Identify which cell holds the provided text, then report its (X, Y) central coordinate. 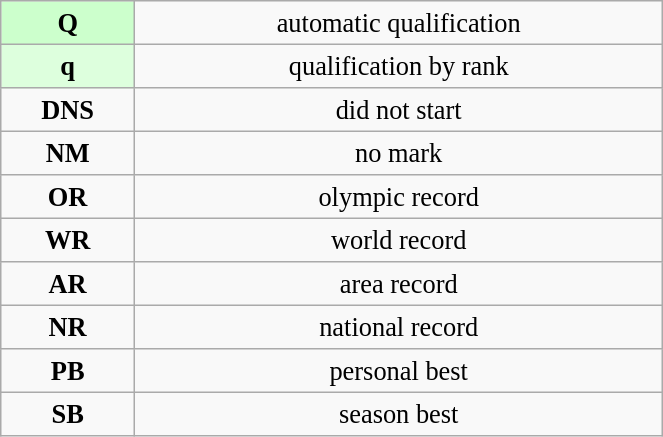
olympic record (399, 197)
automatic qualification (399, 22)
DNS (68, 109)
personal best (399, 371)
season best (399, 414)
AR (68, 284)
world record (399, 240)
NM (68, 153)
qualification by rank (399, 66)
SB (68, 414)
PB (68, 371)
Q (68, 22)
did not start (399, 109)
area record (399, 284)
WR (68, 240)
NR (68, 327)
OR (68, 197)
national record (399, 327)
q (68, 66)
no mark (399, 153)
